Return (x, y) of the center of cell containing provided text 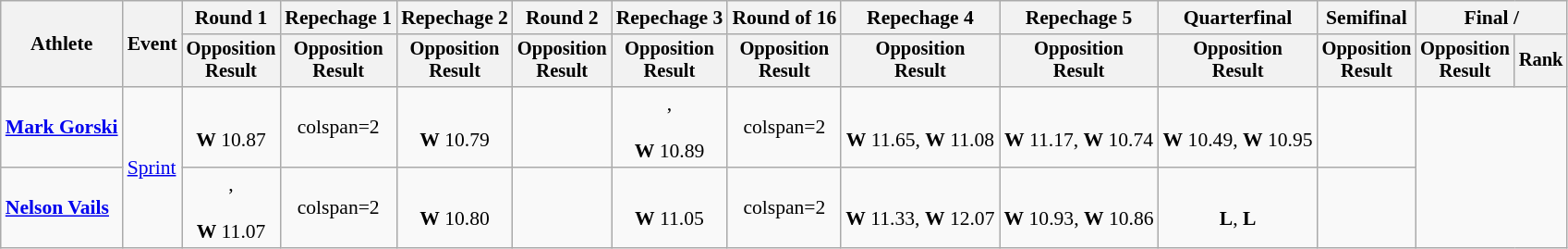
Athlete (62, 44)
Sprint (152, 167)
,W 10.89 (670, 128)
W 10.79 (455, 128)
Round of 16 (784, 18)
W 10.93, W 10.86 (1079, 207)
Repechage 3 (670, 18)
Repechage 1 (338, 18)
W 10.80 (455, 207)
W 10.87 (231, 128)
W 10.49, W 10.95 (1238, 128)
Repechage 2 (455, 18)
Rank (1541, 61)
Repechage 5 (1079, 18)
Nelson Vails (62, 207)
Event (152, 44)
Round 1 (231, 18)
W 11.05 (670, 207)
W 11.65, W 11.08 (920, 128)
Repechage 4 (920, 18)
W 11.17, W 10.74 (1079, 128)
L, L (1238, 207)
,W 11.07 (231, 207)
Semifinal (1367, 18)
W 11.33, W 12.07 (920, 207)
Quarterfinal (1238, 18)
Mark Gorski (62, 128)
Final / (1491, 18)
Round 2 (562, 18)
